Return [X, Y] of the center of cell containing provided text 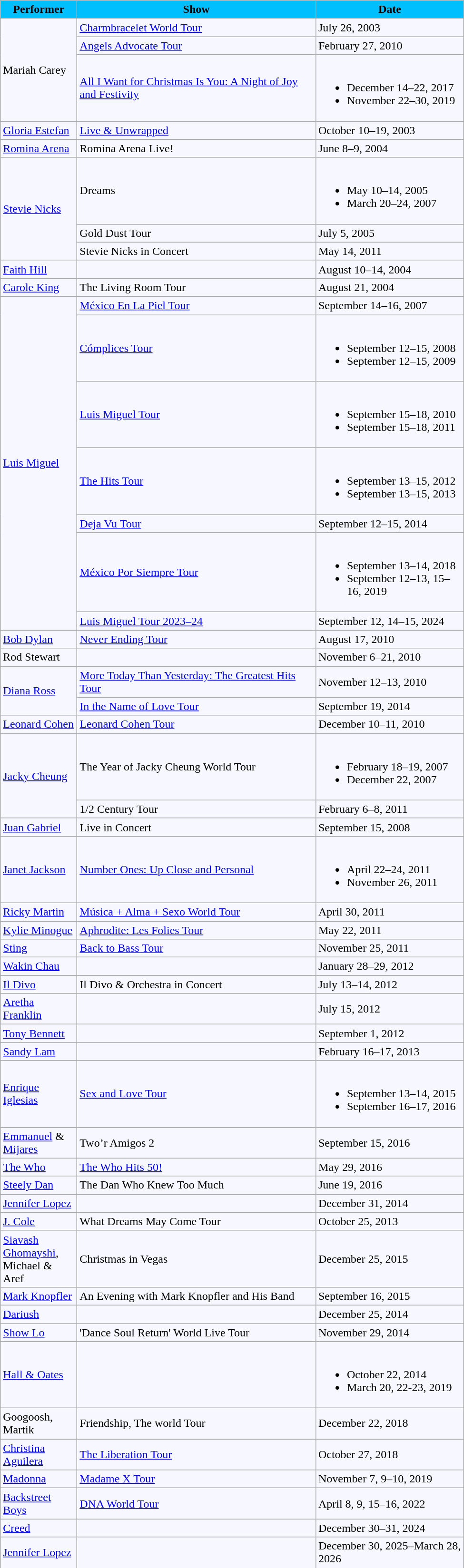
Romina Arena Live! [197, 148]
Cómplices Tour [197, 348]
The Who Hits 50! [197, 1167]
Aretha Franklin [39, 1009]
All I Want for Christmas Is You: A Night of Joy and Festivity [197, 88]
Show [197, 10]
Charmbracelet World Tour [197, 28]
Sandy Lam [39, 1052]
Number Ones: Up Close and Personal [197, 869]
The Who [39, 1167]
February 16–17, 2013 [389, 1052]
Luis Miguel Tour 2023–24 [197, 621]
August 17, 2010 [389, 639]
Leonard Cohen [39, 724]
Il Divo & Orchestra in Concert [197, 984]
October 10–19, 2003 [389, 130]
November 6–21, 2010 [389, 657]
February 18–19, 2007December 22, 2007 [389, 767]
May 10–14, 2005March 20–24, 2007 [389, 191]
July 13–14, 2012 [389, 984]
The Year of Jacky Cheung World Tour [197, 767]
June 8–9, 2004 [389, 148]
'Dance Soul Return' World Live Tour [197, 1332]
December 30, 2025–March 28, 2026 [389, 1552]
Show Lo [39, 1332]
August 21, 2004 [389, 287]
DNA World Tour [197, 1504]
Dariush [39, 1314]
Two’r Amigos 2 [197, 1142]
November 29, 2014 [389, 1332]
México Por Siempre Tour [197, 573]
Ricky Martin [39, 912]
September 13–15, 2012September 13–15, 2013 [389, 481]
October 22, 2014March 20, 22-23, 2019 [389, 1375]
Performer [39, 10]
Gold Dust Tour [197, 233]
Romina Arena [39, 148]
September 15–18, 2010September 15–18, 2011 [389, 415]
April 30, 2011 [389, 912]
Back to Bass Tour [197, 948]
Christmas in Vegas [197, 1258]
Juan Gabriel [39, 827]
December 10–11, 2010 [389, 724]
September 14–16, 2007 [389, 305]
The Liberation Tour [197, 1454]
Googoosh, Martik [39, 1424]
Madame X Tour [197, 1479]
September 13–14, 2018September 12–13, 15–16, 2019 [389, 573]
An Evening with Mark Knopfler and His Band [197, 1296]
More Today Than Yesterday: The Greatest Hits Tour [197, 682]
February 27, 2010 [389, 46]
Gloria Estefan [39, 130]
January 28–29, 2012 [389, 966]
Música + Alma + Sexo World Tour [197, 912]
September 15, 2008 [389, 827]
1/2 Century Tour [197, 809]
November 25, 2011 [389, 948]
September 15, 2016 [389, 1142]
The Living Room Tour [197, 287]
Stevie Nicks in Concert [197, 251]
Backstreet Boys [39, 1504]
Mark Knopfler [39, 1296]
Hall & Oates [39, 1375]
Madonna [39, 1479]
Carole King [39, 287]
June 19, 2016 [389, 1185]
Sex and Love Tour [197, 1094]
Stevie Nicks [39, 209]
Dreams [197, 191]
December 25, 2015 [389, 1258]
México En La Piel Tour [197, 305]
Friendship, The world Tour [197, 1424]
October 25, 2013 [389, 1221]
October 27, 2018 [389, 1454]
J. Cole [39, 1221]
September 12, 14–15, 2024 [389, 621]
Il Divo [39, 984]
Faith Hill [39, 269]
September 13–14, 2015September 16–17, 2016 [389, 1094]
May 22, 2011 [389, 930]
The Hits Tour [197, 481]
Siavash Ghomayshi, Michael & Aref [39, 1258]
September 12–15, 2014 [389, 524]
Angels Advocate Tour [197, 46]
Diana Ross [39, 691]
Bob Dylan [39, 639]
Enrique Iglesias [39, 1094]
The Dan Who Knew Too Much [197, 1185]
November 7, 9–10, 2019 [389, 1479]
Luis Miguel [39, 463]
December 14–22, 2017November 22–30, 2019 [389, 88]
Creed [39, 1528]
Steely Dan [39, 1185]
Janet Jackson [39, 869]
In the Name of Love Tour [197, 706]
Date [389, 10]
August 10–14, 2004 [389, 269]
December 22, 2018 [389, 1424]
December 30–31, 2024 [389, 1528]
July 15, 2012 [389, 1009]
May 14, 2011 [389, 251]
Tony Bennett [39, 1033]
July 5, 2005 [389, 233]
December 31, 2014 [389, 1203]
Live & Unwrapped [197, 130]
April 8, 9, 15–16, 2022 [389, 1504]
Aphrodite: Les Folies Tour [197, 930]
Christina Aguilera [39, 1454]
Never Ending Tour [197, 639]
December 25, 2014 [389, 1314]
September 12–15, 2008September 12–15, 2009 [389, 348]
Luis Miguel Tour [197, 415]
Emmanuel & Mijares [39, 1142]
July 26, 2003 [389, 28]
Sting [39, 948]
May 29, 2016 [389, 1167]
Rod Stewart [39, 657]
September 1, 2012 [389, 1033]
Leonard Cohen Tour [197, 724]
Jacky Cheung [39, 776]
What Dreams May Come Tour [197, 1221]
September 19, 2014 [389, 706]
Deja Vu Tour [197, 524]
Kylie Minogue [39, 930]
November 12–13, 2010 [389, 682]
April 22–24, 2011November 26, 2011 [389, 869]
February 6–8, 2011 [389, 809]
Mariah Carey [39, 70]
Wakin Chau [39, 966]
September 16, 2015 [389, 1296]
Live in Concert [197, 827]
